Locate the cell with the specified text and output its [x, y] center coordinate. 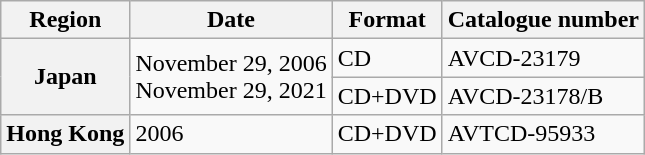
AVCD-23178/B [543, 96]
Region [66, 20]
Catalogue number [543, 20]
Japan [66, 77]
Format [387, 20]
Date [231, 20]
November 29, 2006 November 29, 2021 [231, 77]
2006 [231, 134]
AVTCD-95933 [543, 134]
CD [387, 58]
Hong Kong [66, 134]
AVCD-23179 [543, 58]
